For the text-containing cell, return its midpoint in [X, Y] coordinate format. 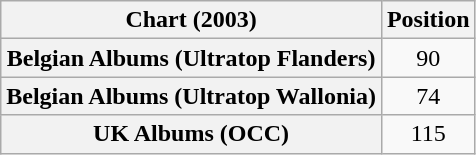
Position [428, 20]
90 [428, 58]
Belgian Albums (Ultratop Wallonia) [192, 96]
UK Albums (OCC) [192, 134]
115 [428, 134]
Belgian Albums (Ultratop Flanders) [192, 58]
Chart (2003) [192, 20]
74 [428, 96]
